Find where the given text appears and provide that cell's center as [X, Y] coordinate. 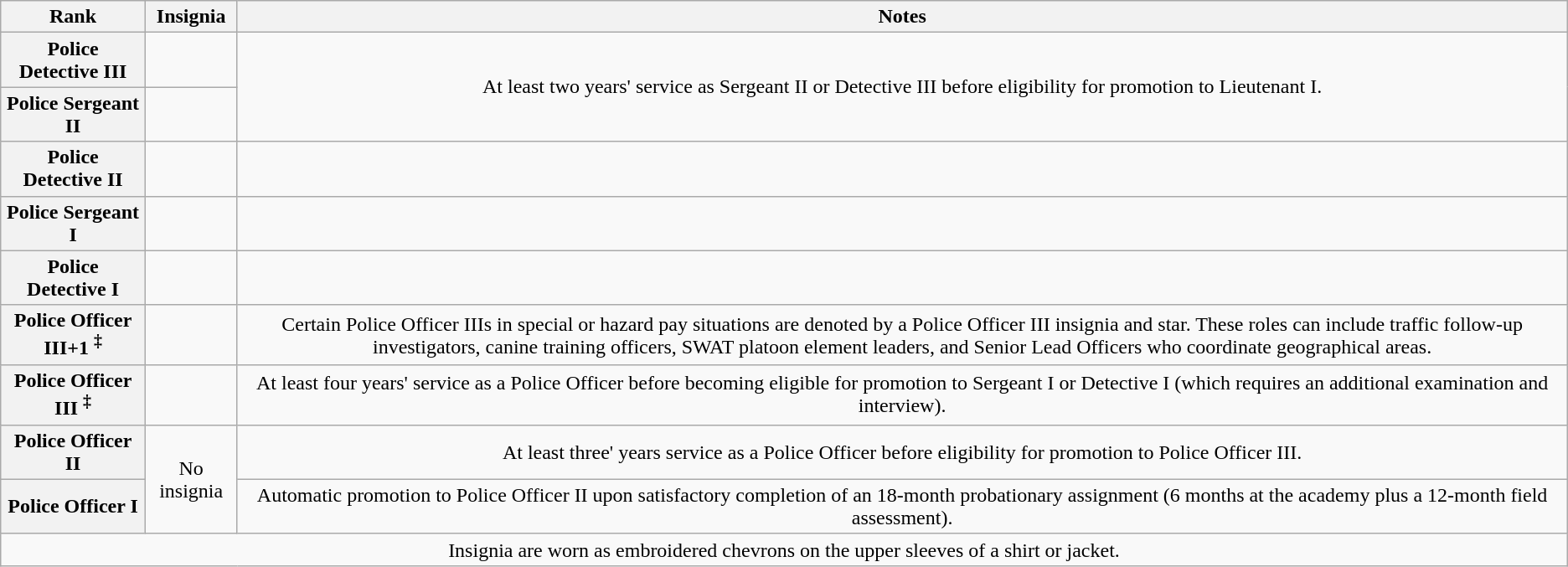
At least three' years service as a Police Officer before eligibility for promotion to Police Officer III. [902, 452]
No insignia [191, 479]
Insignia are worn as embroidered chevrons on the upper sleeves of a shirt or jacket. [784, 549]
At least two years' service as Sergeant II or Detective III before eligibility for promotion to Lieutenant I. [902, 87]
Police Sergeant II [74, 114]
Police Detective II [74, 169]
Police Detective I [74, 278]
Rank [74, 17]
Police Officer III+1 ‡ [74, 335]
Insignia [191, 17]
Police Sergeant I [74, 223]
Notes [902, 17]
Police Detective III [74, 60]
Police Officer III ‡ [74, 395]
Police Officer I [74, 506]
Police Officer II [74, 452]
